For the text-containing cell, return its midpoint in [X, Y] coordinate format. 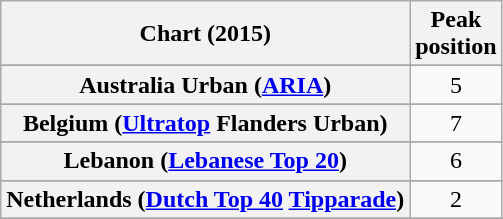
Belgium (Ultratop Flanders Urban) [206, 123]
7 [456, 123]
2 [456, 199]
Chart (2015) [206, 34]
Netherlands (Dutch Top 40 Tipparade) [206, 199]
Lebanon (Lebanese Top 20) [206, 161]
5 [456, 85]
6 [456, 161]
Peakposition [456, 34]
Australia Urban (ARIA) [206, 85]
